Provide the [X, Y] coordinate of the cell's center where the given text is located.  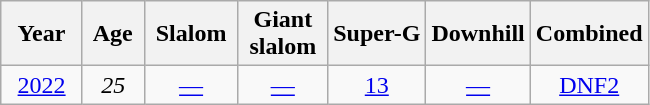
Super-G [377, 34]
25 [113, 85]
DNF2 [589, 85]
2022 [42, 85]
Combined [589, 34]
Year [42, 34]
Downhill [478, 34]
Age [113, 34]
13 [377, 85]
Slalom [191, 34]
Giant slalom [283, 34]
